Identify which cell holds the provided text, then report its (X, Y) central coordinate. 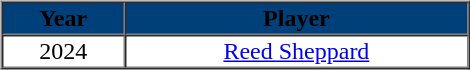
2024 (63, 52)
Player (296, 18)
Year (63, 18)
Reed Sheppard (296, 52)
